Find where the given text appears and provide that cell's center as [X, Y] coordinate. 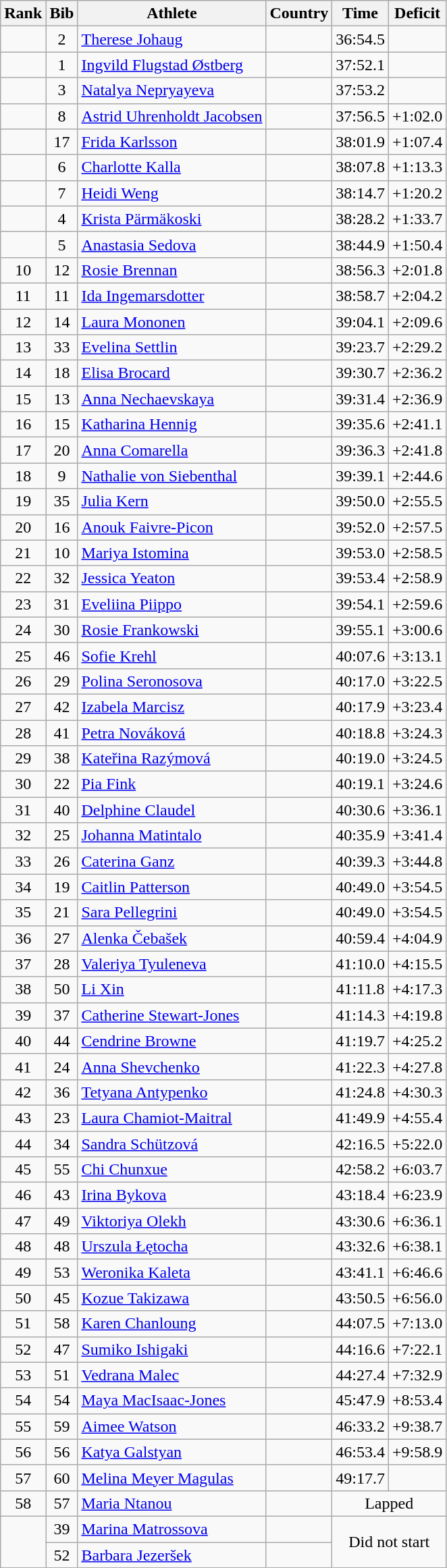
+4:25.2 [417, 1041]
Maya MacIsaac-Jones [172, 1401]
Jessica Yeaton [172, 578]
+1:33.7 [417, 219]
38:44.9 [361, 244]
41:49.9 [361, 1118]
37:53.2 [361, 90]
+6:56.0 [417, 1298]
Aimee Watson [172, 1426]
Sofie Krehl [172, 655]
+7:13.0 [417, 1324]
40:39.3 [361, 861]
42:16.5 [361, 1144]
Anna Nechaevskaya [172, 399]
Cendrine Browne [172, 1041]
44:07.5 [361, 1324]
39:04.1 [361, 322]
Mariya Istomina [172, 553]
Delphine Claudel [172, 810]
+3:00.6 [417, 630]
38:07.8 [361, 167]
+3:23.4 [417, 707]
39:36.3 [361, 450]
40:17.0 [361, 681]
37:52.1 [361, 65]
+6:36.1 [417, 1221]
+3:22.5 [417, 681]
Caitlin Patterson [172, 887]
39:23.7 [361, 348]
Pia Fink [172, 784]
43:18.4 [361, 1195]
+2:58.5 [417, 553]
40:19.1 [361, 784]
60 [62, 1478]
Bib [62, 13]
38:58.7 [361, 296]
39:35.6 [361, 425]
39:53.0 [361, 553]
36:54.5 [361, 39]
+3:24.6 [417, 784]
45:47.9 [361, 1401]
38:28.2 [361, 219]
Izabela Marcisz [172, 707]
+2:59.6 [417, 604]
Anna Shevchenko [172, 1066]
+2:58.9 [417, 578]
38:14.7 [361, 193]
Laura Chamiot-Maitral [172, 1118]
39:50.0 [361, 502]
Sandra Schützová [172, 1144]
9 [62, 476]
41:19.7 [361, 1041]
+3:24.3 [417, 732]
Did not start [389, 1542]
Weronika Kaleta [172, 1272]
Laura Mononen [172, 322]
+9:38.7 [417, 1426]
8 [62, 116]
39:54.1 [361, 604]
41:22.3 [361, 1066]
Time [361, 13]
+4:19.8 [417, 1015]
+7:32.9 [417, 1375]
Krista Pärmäkoski [172, 219]
Maria Ntanou [172, 1503]
+6:38.1 [417, 1247]
7 [62, 193]
Rosie Frankowski [172, 630]
2 [62, 39]
42:58.2 [361, 1170]
Country [299, 13]
+2:36.9 [417, 399]
Vedrana Malec [172, 1375]
5 [62, 244]
Anastasia Sedova [172, 244]
49:17.7 [361, 1478]
39:30.7 [361, 373]
38:01.9 [361, 142]
Ingvild Flugstad Østberg [172, 65]
Chi Chunxue [172, 1170]
40:19.0 [361, 759]
Elisa Brocard [172, 373]
40:17.9 [361, 707]
Frida Karlsson [172, 142]
Barbara Jezeršek [172, 1555]
+6:03.7 [417, 1170]
Melina Meyer Magulas [172, 1478]
43:30.6 [361, 1221]
Therese Johaug [172, 39]
+2:04.2 [417, 296]
39:55.1 [361, 630]
Kozue Takizawa [172, 1298]
Ida Ingemarsdotter [172, 296]
Deficit [417, 13]
Heidi Weng [172, 193]
39:53.4 [361, 578]
+9:58.9 [417, 1452]
+1:20.2 [417, 193]
+2:09.6 [417, 322]
Charlotte Kalla [172, 167]
40:35.9 [361, 836]
+3:44.8 [417, 861]
+6:46.6 [417, 1272]
Lapped [389, 1503]
Tetyana Antypenko [172, 1092]
39:52.0 [361, 527]
Viktoriya Olekh [172, 1221]
Astrid Uhrenholdt Jacobsen [172, 116]
41:11.8 [361, 990]
Katya Galstyan [172, 1452]
Sara Pellegrini [172, 913]
Johanna Matintalo [172, 836]
Urszula Łętocha [172, 1247]
+3:13.1 [417, 655]
+4:15.5 [417, 964]
+2:29.2 [417, 348]
40:07.6 [361, 655]
41:24.8 [361, 1092]
41:14.3 [361, 1015]
+2:41.1 [417, 425]
Marina Matrossova [172, 1529]
Caterina Ganz [172, 861]
+2:41.8 [417, 450]
Li Xin [172, 990]
46:53.4 [361, 1452]
+2:57.5 [417, 527]
Alenka Čebašek [172, 938]
+1:07.4 [417, 142]
Petra Nováková [172, 732]
Evelina Settlin [172, 348]
+1:50.4 [417, 244]
+3:41.4 [417, 836]
37:56.5 [361, 116]
44:27.4 [361, 1375]
46:33.2 [361, 1426]
Eveliina Piippo [172, 604]
+4:27.8 [417, 1066]
+5:22.0 [417, 1144]
+2:55.5 [417, 502]
+2:01.8 [417, 270]
+3:24.5 [417, 759]
+4:30.3 [417, 1092]
Karen Chanloung [172, 1324]
+7:22.1 [417, 1349]
Polina Seronosova [172, 681]
43:50.5 [361, 1298]
1 [62, 65]
4 [62, 219]
44:16.6 [361, 1349]
Athlete [172, 13]
Anna Comarella [172, 450]
+4:17.3 [417, 990]
+8:53.4 [417, 1401]
Valeriya Tyuleneva [172, 964]
+2:36.2 [417, 373]
39:39.1 [361, 476]
59 [62, 1426]
+2:44.6 [417, 476]
43:41.1 [361, 1272]
Rosie Brennan [172, 270]
+1:02.0 [417, 116]
40:59.4 [361, 938]
Irina Bykova [172, 1195]
43:32.6 [361, 1247]
Rank [23, 13]
3 [62, 90]
Katharina Hennig [172, 425]
40:30.6 [361, 810]
+1:13.3 [417, 167]
Kateřina Razýmová [172, 759]
+3:36.1 [417, 810]
Nathalie von Siebenthal [172, 476]
Catherine Stewart-Jones [172, 1015]
+4:55.4 [417, 1118]
Julia Kern [172, 502]
Sumiko Ishigaki [172, 1349]
39:31.4 [361, 399]
38:56.3 [361, 270]
+4:04.9 [417, 938]
41:10.0 [361, 964]
6 [62, 167]
Natalya Nepryayeva [172, 90]
Anouk Faivre-Picon [172, 527]
+6:23.9 [417, 1195]
40:18.8 [361, 732]
